For the text-containing cell, return its midpoint in [X, Y] coordinate format. 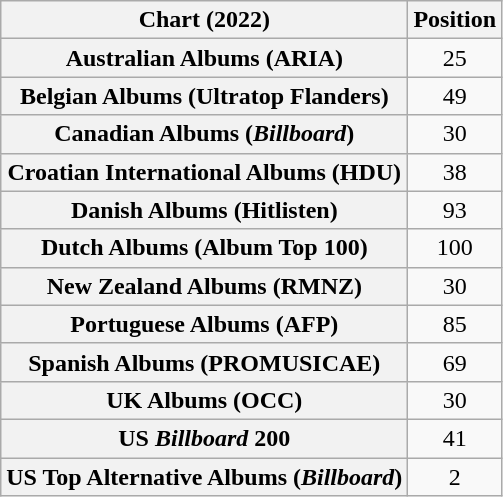
US Billboard 200 [204, 438]
Spanish Albums (PROMUSICAE) [204, 362]
Position [455, 20]
100 [455, 248]
49 [455, 96]
Croatian International Albums (HDU) [204, 172]
41 [455, 438]
25 [455, 58]
Portuguese Albums (AFP) [204, 324]
Australian Albums (ARIA) [204, 58]
UK Albums (OCC) [204, 400]
38 [455, 172]
69 [455, 362]
93 [455, 210]
Danish Albums (Hitlisten) [204, 210]
Dutch Albums (Album Top 100) [204, 248]
85 [455, 324]
Belgian Albums (Ultratop Flanders) [204, 96]
Canadian Albums (Billboard) [204, 134]
New Zealand Albums (RMNZ) [204, 286]
US Top Alternative Albums (Billboard) [204, 477]
Chart (2022) [204, 20]
2 [455, 477]
